Provide the (X, Y) coordinate of the cell's center where the given text is located.  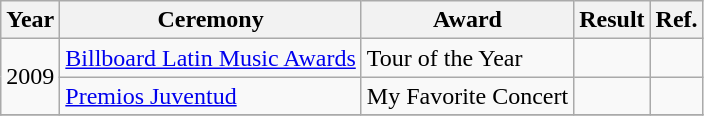
Award (467, 20)
Billboard Latin Music Awards (211, 58)
2009 (30, 77)
My Favorite Concert (467, 96)
Tour of the Year (467, 58)
Ceremony (211, 20)
Result (612, 20)
Premios Juventud (211, 96)
Ref. (676, 20)
Year (30, 20)
